Pinpoint the cell where the given text exists, returning its [X, Y] midpoint coordinate. 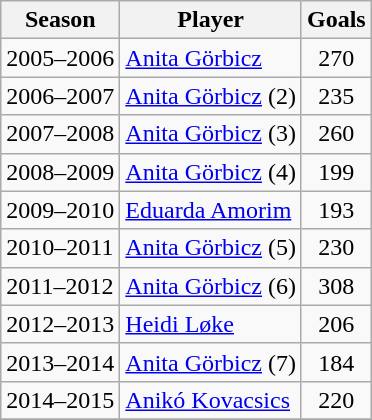
Anita Görbicz (3) [211, 134]
2009–2010 [60, 210]
Player [211, 20]
2008–2009 [60, 172]
Anita Görbicz (5) [211, 248]
199 [336, 172]
2014–2015 [60, 400]
2010–2011 [60, 248]
270 [336, 58]
Anita Görbicz (4) [211, 172]
206 [336, 324]
235 [336, 96]
2012–2013 [60, 324]
Anikó Kovacsics [211, 400]
2005–2006 [60, 58]
2011–2012 [60, 286]
2013–2014 [60, 362]
2006–2007 [60, 96]
2007–2008 [60, 134]
220 [336, 400]
Anita Görbicz (7) [211, 362]
193 [336, 210]
Eduarda Amorim [211, 210]
Anita Görbicz (6) [211, 286]
Goals [336, 20]
Heidi Løke [211, 324]
308 [336, 286]
Season [60, 20]
260 [336, 134]
Anita Görbicz [211, 58]
Anita Görbicz (2) [211, 96]
184 [336, 362]
230 [336, 248]
